Search for the cell housing the specified text and yield its (X, Y) center coordinate. 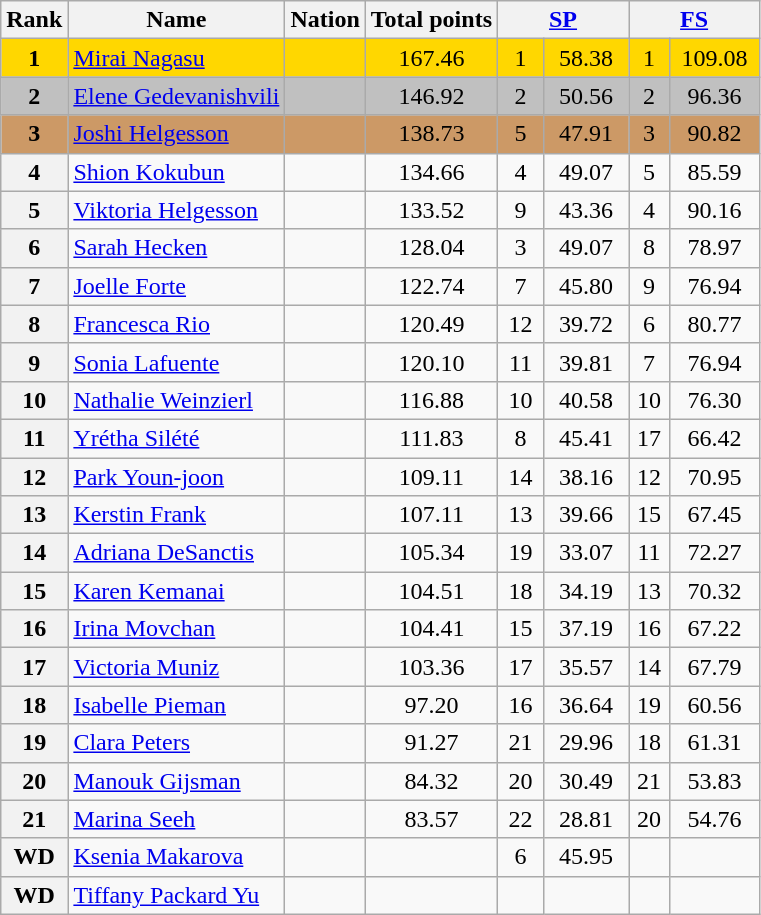
45.95 (586, 857)
90.82 (715, 134)
67.22 (715, 629)
104.41 (431, 629)
72.27 (715, 553)
36.64 (586, 705)
122.74 (431, 286)
53.83 (715, 781)
29.96 (586, 743)
128.04 (431, 248)
83.57 (431, 819)
67.45 (715, 515)
146.92 (431, 96)
60.56 (715, 705)
Francesca Rio (176, 324)
Joshi Helgesson (176, 134)
47.91 (586, 134)
Ksenia Makarova (176, 857)
133.52 (431, 210)
30.49 (586, 781)
28.81 (586, 819)
Tiffany Packard Yu (176, 895)
105.34 (431, 553)
91.27 (431, 743)
Mirai Nagasu (176, 58)
97.20 (431, 705)
Irina Movchan (176, 629)
45.41 (586, 438)
45.80 (586, 286)
Name (176, 20)
40.58 (586, 400)
Total points (431, 20)
78.97 (715, 248)
111.83 (431, 438)
66.42 (715, 438)
107.11 (431, 515)
Victoria Muniz (176, 667)
134.66 (431, 172)
Joelle Forte (176, 286)
90.16 (715, 210)
Kerstin Frank (176, 515)
Park Youn-joon (176, 477)
Manouk Gijsman (176, 781)
54.76 (715, 819)
96.36 (715, 96)
39.66 (586, 515)
109.11 (431, 477)
Yrétha Silété (176, 438)
Viktoria Helgesson (176, 210)
39.72 (586, 324)
22 (521, 819)
FS (694, 20)
Isabelle Pieman (176, 705)
34.19 (586, 591)
50.56 (586, 96)
Rank (34, 20)
35.57 (586, 667)
Sarah Hecken (176, 248)
103.36 (431, 667)
85.59 (715, 172)
33.07 (586, 553)
120.10 (431, 362)
Karen Kemanai (176, 591)
70.32 (715, 591)
Nation (325, 20)
138.73 (431, 134)
Shion Kokubun (176, 172)
39.81 (586, 362)
120.49 (431, 324)
Elene Gedevanishvili (176, 96)
67.79 (715, 667)
84.32 (431, 781)
37.19 (586, 629)
Clara Peters (176, 743)
70.95 (715, 477)
43.36 (586, 210)
Marina Seeh (176, 819)
Adriana DeSanctis (176, 553)
Sonia Lafuente (176, 362)
SP (564, 20)
116.88 (431, 400)
76.30 (715, 400)
Nathalie Weinzierl (176, 400)
80.77 (715, 324)
104.51 (431, 591)
38.16 (586, 477)
167.46 (431, 58)
109.08 (715, 58)
61.31 (715, 743)
58.38 (586, 58)
